For the text-containing cell, return its midpoint in [x, y] coordinate format. 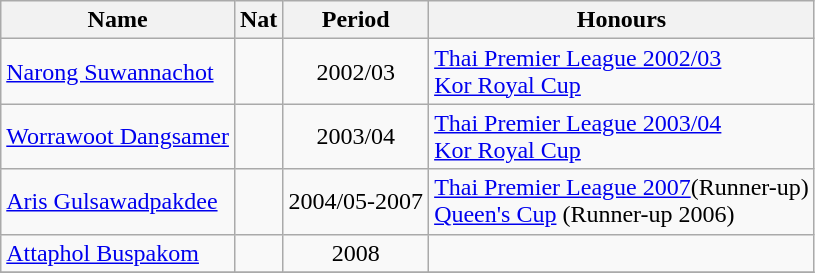
2008 [356, 253]
2002/03 [356, 72]
Aris Gulsawadpakdee [118, 202]
Thai Premier League 2003/04Kor Royal Cup [622, 136]
Honours [622, 20]
Name [118, 20]
Narong Suwannachot [118, 72]
Worrawoot Dangsamer [118, 136]
Nat [258, 20]
Period [356, 20]
2004/05-2007 [356, 202]
Thai Premier League 2002/03Kor Royal Cup [622, 72]
2003/04 [356, 136]
Attaphol Buspakom [118, 253]
Thai Premier League 2007(Runner-up)Queen's Cup (Runner-up 2006) [622, 202]
